Scan for the cell matching the given text and deliver its [x, y] coordinate at center. 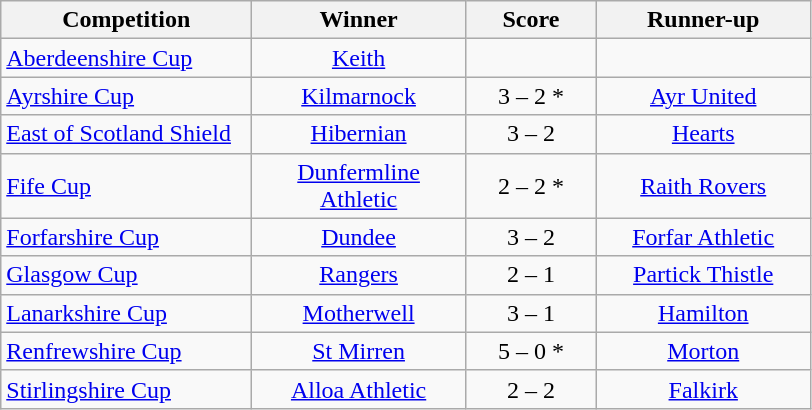
East of Scotland Shield [126, 134]
3 – 1 [530, 313]
Score [530, 20]
Alloa Athletic [359, 389]
2 – 1 [530, 275]
Ayr United [703, 96]
Forfar Athletic [703, 237]
Competition [126, 20]
Dundee [359, 237]
Motherwell [359, 313]
Winner [359, 20]
Dunfermline Athletic [359, 186]
Hearts [703, 134]
3 – 2 * [530, 96]
Forfarshire Cup [126, 237]
Runner-up [703, 20]
Falkirk [703, 389]
Morton [703, 351]
Stirlingshire Cup [126, 389]
2 – 2 [530, 389]
Aberdeenshire Cup [126, 58]
Hibernian [359, 134]
Renfrewshire Cup [126, 351]
Fife Cup [126, 186]
2 – 2 * [530, 186]
Raith Rovers [703, 186]
Kilmarnock [359, 96]
5 – 0 * [530, 351]
Glasgow Cup [126, 275]
Partick Thistle [703, 275]
Rangers [359, 275]
Hamilton [703, 313]
Ayrshire Cup [126, 96]
Keith [359, 58]
St Mirren [359, 351]
Lanarkshire Cup [126, 313]
